Scan for the cell matching the given text and deliver its [X, Y] coordinate at center. 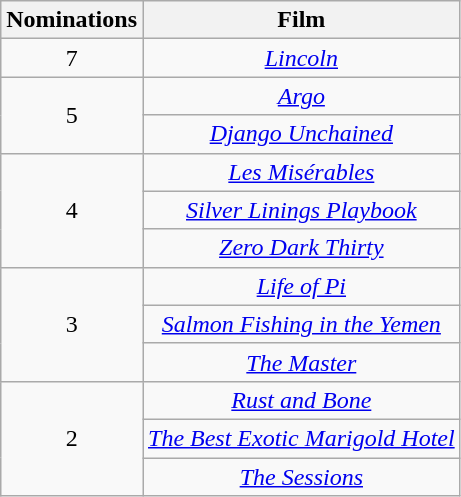
Les Misérables [301, 172]
Salmon Fishing in the Yemen [301, 324]
3 [72, 324]
Rust and Bone [301, 400]
7 [72, 58]
Django Unchained [301, 134]
The Best Exotic Marigold Hotel [301, 438]
Life of Pi [301, 286]
Argo [301, 96]
4 [72, 210]
Nominations [72, 20]
2 [72, 438]
Lincoln [301, 58]
5 [72, 115]
Film [301, 20]
The Master [301, 362]
The Sessions [301, 477]
Zero Dark Thirty [301, 248]
Silver Linings Playbook [301, 210]
